Output the [X, Y] coordinate of the center of the cell containing the given text.  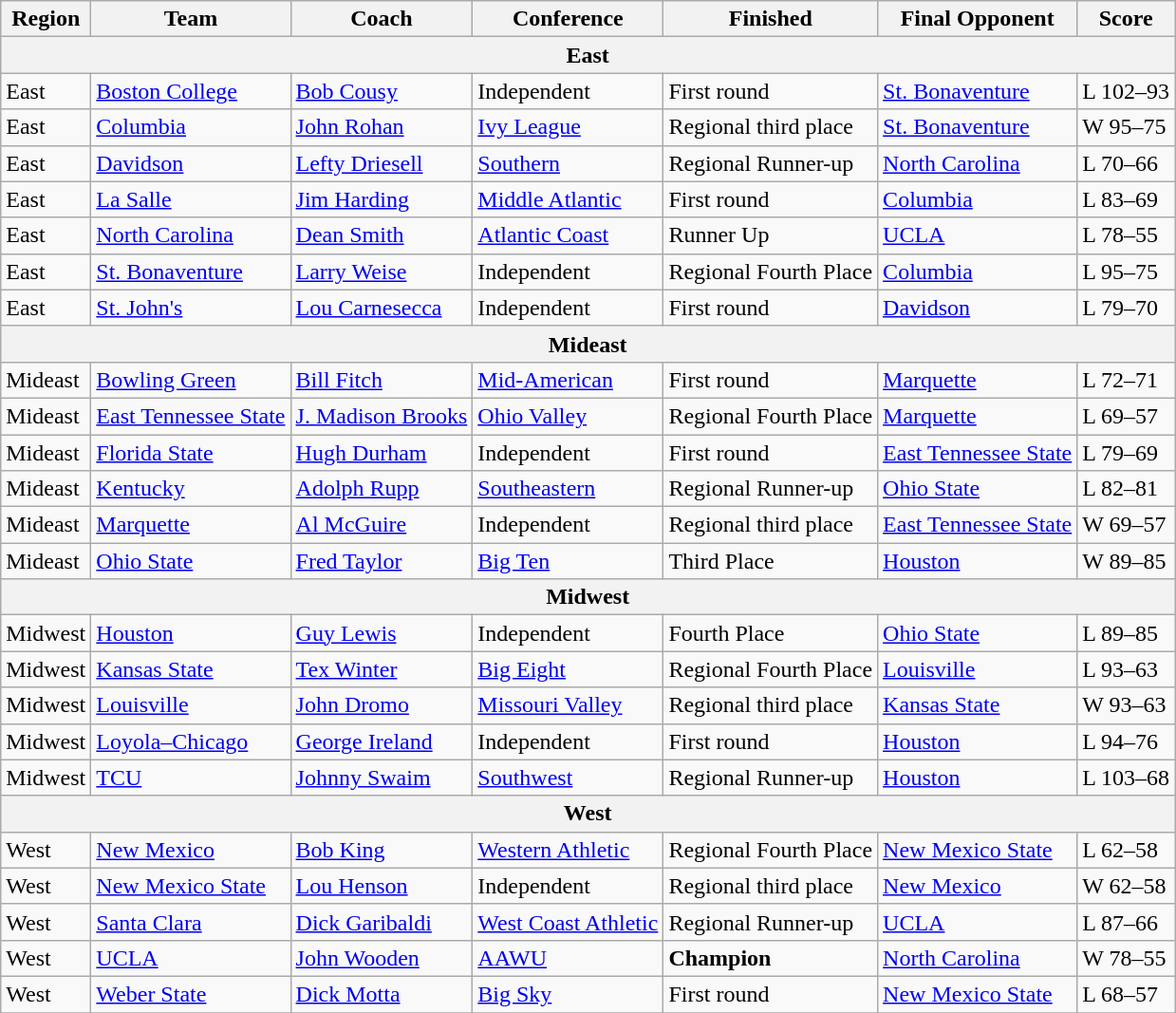
Bob Cousy [382, 91]
W 62–58 [1126, 886]
Bowling Green [191, 380]
Ohio Valley [568, 416]
Boston College [191, 91]
Jim Harding [382, 199]
W 95–75 [1126, 127]
Big Ten [568, 561]
L 79–70 [1126, 308]
Mid-American [568, 380]
Dean Smith [382, 235]
Lou Carnesecca [382, 308]
Middle Atlantic [568, 199]
Al McGuire [382, 525]
Finished [771, 19]
Lou Henson [382, 886]
L 70–66 [1126, 163]
George Ireland [382, 741]
L 95–75 [1126, 272]
Johnny Swaim [382, 778]
La Salle [191, 199]
J. Madison Brooks [382, 416]
L 68–57 [1126, 994]
L 89–85 [1126, 633]
Atlantic Coast [568, 235]
L 72–71 [1126, 380]
L 93–63 [1126, 669]
Southwest [568, 778]
W 93–63 [1126, 705]
L 82–81 [1126, 489]
Fred Taylor [382, 561]
L 78–55 [1126, 235]
Larry Weise [382, 272]
L 79–69 [1126, 453]
Hugh Durham [382, 453]
Florida State [191, 453]
W 89–85 [1126, 561]
Bob King [382, 850]
Ivy League [568, 127]
Third Place [771, 561]
Dick Motta [382, 994]
Final Opponent [978, 19]
L 69–57 [1126, 416]
L 62–58 [1126, 850]
John Dromo [382, 705]
Kentucky [191, 489]
Weber State [191, 994]
AAWU [568, 958]
Big Sky [568, 994]
Conference [568, 19]
John Rohan [382, 127]
Tex Winter [382, 669]
Loyola–Chicago [191, 741]
L 94–76 [1126, 741]
L 102–93 [1126, 91]
L 83–69 [1126, 199]
Champion [771, 958]
Bill Fitch [382, 380]
Score [1126, 19]
Santa Clara [191, 922]
St. John's [191, 308]
Western Athletic [568, 850]
Missouri Valley [568, 705]
Dick Garibaldi [382, 922]
Southeastern [568, 489]
Southern [568, 163]
Guy Lewis [382, 633]
Lefty Driesell [382, 163]
Coach [382, 19]
Team [191, 19]
Runner Up [771, 235]
W 78–55 [1126, 958]
Fourth Place [771, 633]
Big Eight [568, 669]
L 87–66 [1126, 922]
Region [46, 19]
John Wooden [382, 958]
W 69–57 [1126, 525]
L 103–68 [1126, 778]
West Coast Athletic [568, 922]
Adolph Rupp [382, 489]
TCU [191, 778]
